For the text-containing cell, return its midpoint in (x, y) coordinate format. 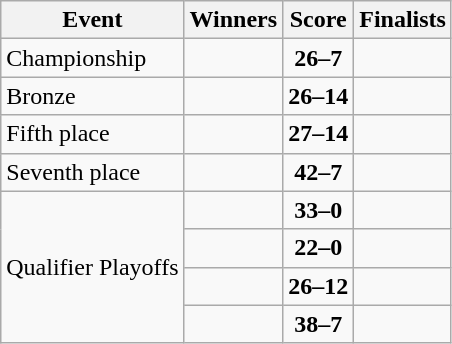
Fifth place (92, 134)
26–7 (318, 58)
Winners (234, 20)
27–14 (318, 134)
Finalists (403, 20)
26–14 (318, 96)
Qualifier Playoffs (92, 267)
Event (92, 20)
42–7 (318, 172)
26–12 (318, 286)
Championship (92, 58)
22–0 (318, 248)
Bronze (92, 96)
38–7 (318, 324)
Score (318, 20)
Seventh place (92, 172)
33–0 (318, 210)
